Output the (x, y) coordinate of the center of the cell containing the given text.  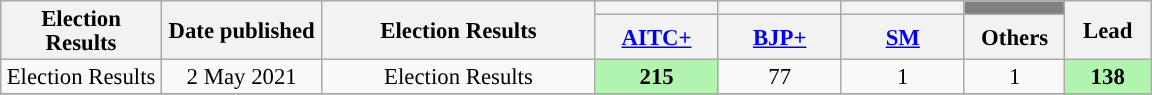
Others (1014, 38)
Lead (1108, 30)
BJP+ (780, 38)
2 May 2021 (242, 78)
138 (1108, 78)
215 (656, 78)
Date published (242, 30)
AITC+ (656, 38)
SM (902, 38)
77 (780, 78)
